Extract the (x, y) coordinate from the center of the cell holding the provided text.  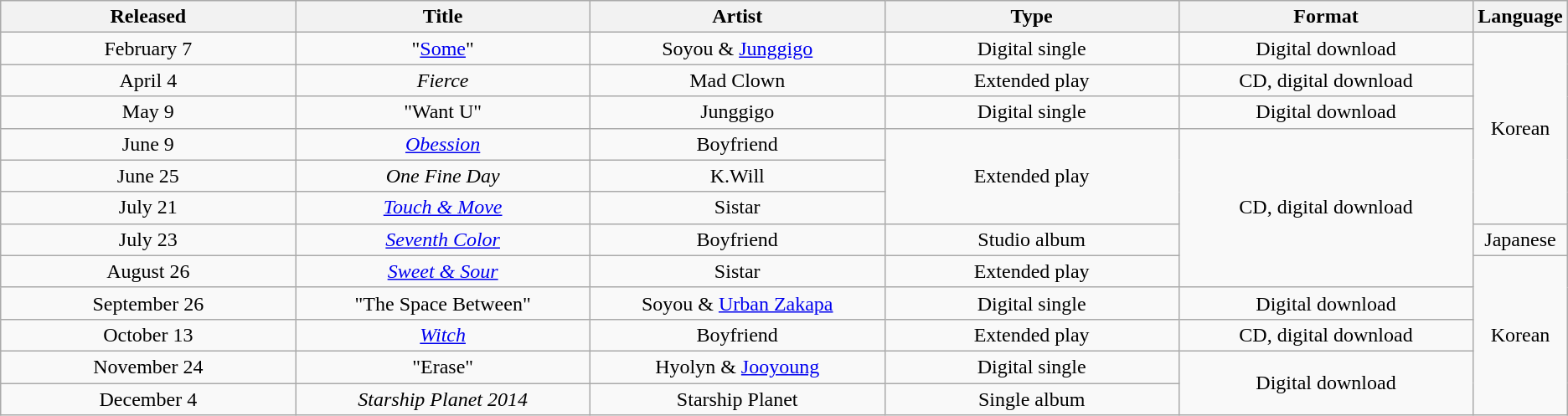
Japanese (1520, 239)
"Want U" (442, 112)
Single album (1032, 399)
Mad Clown (737, 80)
September 26 (148, 303)
August 26 (148, 271)
Sweet & Sour (442, 271)
February 7 (148, 49)
Starship Planet 2014 (442, 399)
June 25 (148, 176)
December 4 (148, 399)
"Some" (442, 49)
Soyou & Junggigo (737, 49)
Hyolyn & Jooyoung (737, 367)
Junggigo (737, 112)
Soyou & Urban Zakapa (737, 303)
Fierce (442, 80)
Type (1032, 17)
K.Will (737, 176)
Obession (442, 144)
May 9 (148, 112)
Touch & Move (442, 208)
Witch (442, 335)
Format (1326, 17)
October 13 (148, 335)
June 9 (148, 144)
April 4 (148, 80)
Title (442, 17)
One Fine Day (442, 176)
November 24 (148, 367)
Released (148, 17)
Artist (737, 17)
"Erase" (442, 367)
Studio album (1032, 239)
Seventh Color (442, 239)
"The Space Between" (442, 303)
Starship Planet (737, 399)
July 21 (148, 208)
Language (1520, 17)
July 23 (148, 239)
